Detect which cell encompasses the target text, then output its (x, y) center coordinate. 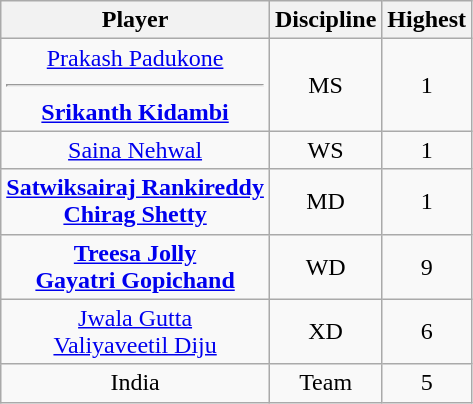
Treesa JollyGayatri Gopichand (136, 266)
WS (325, 150)
Highest (427, 20)
India (136, 383)
WD (325, 266)
Jwala GuttaValiyaveetil Diju (136, 332)
Discipline (325, 20)
Prakash PadukoneSrikanth Kidambi (136, 85)
Saina Nehwal (136, 150)
Satwiksairaj RankireddyChirag Shetty (136, 202)
MS (325, 85)
6 (427, 332)
XD (325, 332)
Team (325, 383)
5 (427, 383)
9 (427, 266)
MD (325, 202)
Player (136, 20)
